Extract the [X, Y] coordinate from the center of the cell holding the provided text.  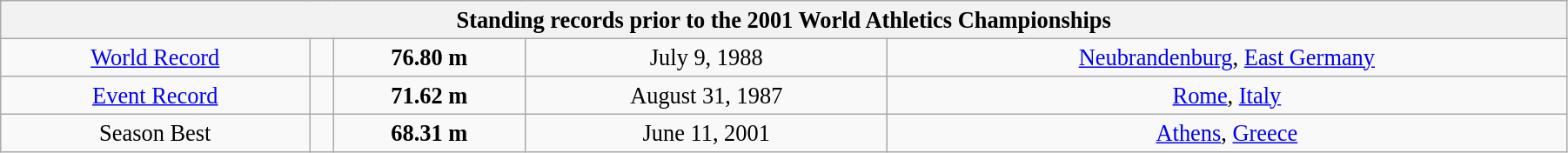
Rome, Italy [1227, 95]
Neubrandenburg, East Germany [1227, 57]
July 9, 1988 [707, 57]
Season Best [155, 133]
Athens, Greece [1227, 133]
76.80 m [429, 57]
June 11, 2001 [707, 133]
August 31, 1987 [707, 95]
World Record [155, 57]
68.31 m [429, 133]
71.62 m [429, 95]
Standing records prior to the 2001 World Athletics Championships [784, 19]
Event Record [155, 95]
